Detect which cell encompasses the target text, then output its [X, Y] center coordinate. 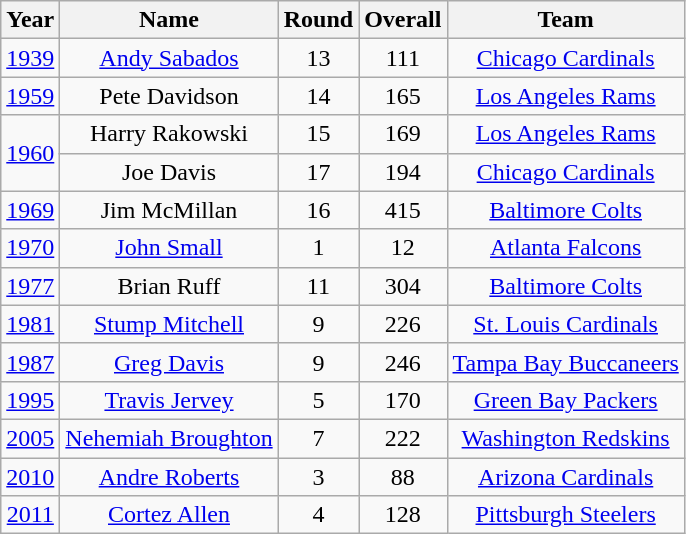
170 [403, 400]
Travis Jervey [169, 400]
Green Bay Packers [566, 400]
128 [403, 515]
1960 [30, 153]
Tampa Bay Buccaneers [566, 362]
2005 [30, 438]
Overall [403, 20]
2010 [30, 477]
7 [318, 438]
4 [318, 515]
Andy Sabados [169, 58]
226 [403, 324]
165 [403, 96]
1969 [30, 210]
Nehemiah Broughton [169, 438]
Washington Redskins [566, 438]
169 [403, 134]
17 [318, 172]
14 [318, 96]
Greg Davis [169, 362]
Year [30, 20]
1970 [30, 248]
Andre Roberts [169, 477]
5 [318, 400]
12 [403, 248]
15 [318, 134]
88 [403, 477]
13 [318, 58]
1981 [30, 324]
Pittsburgh Steelers [566, 515]
16 [318, 210]
Round [318, 20]
222 [403, 438]
1959 [30, 96]
11 [318, 286]
Arizona Cardinals [566, 477]
Jim McMillan [169, 210]
Name [169, 20]
1977 [30, 286]
Atlanta Falcons [566, 248]
1995 [30, 400]
Stump Mitchell [169, 324]
304 [403, 286]
246 [403, 362]
Brian Ruff [169, 286]
Team [566, 20]
1 [318, 248]
Harry Rakowski [169, 134]
194 [403, 172]
Joe Davis [169, 172]
1987 [30, 362]
111 [403, 58]
1939 [30, 58]
John Small [169, 248]
3 [318, 477]
Cortez Allen [169, 515]
2011 [30, 515]
Pete Davidson [169, 96]
415 [403, 210]
St. Louis Cardinals [566, 324]
